Search for the cell housing the specified text and yield its [X, Y] center coordinate. 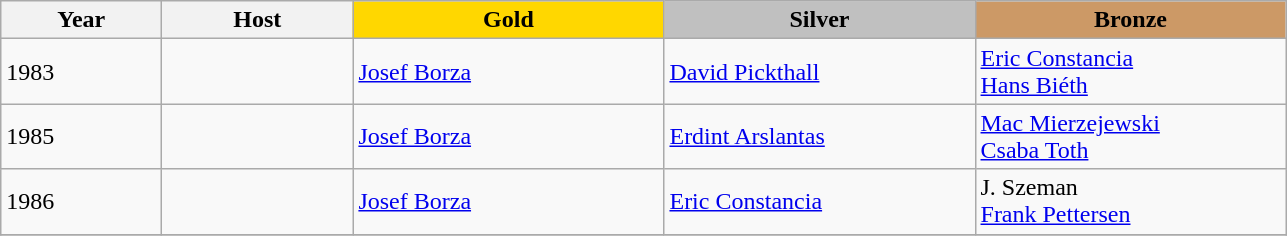
Bronze [1130, 20]
Gold [508, 20]
Year [82, 20]
Erdint Arslantas [820, 136]
1985 [82, 136]
Silver [820, 20]
Eric ConstanciaHans Biéth [1130, 72]
Eric Constancia [820, 202]
Host [258, 20]
Mac Mierzejewski Csaba Toth [1130, 136]
David Pickthall [820, 72]
J. Szeman Frank Pettersen [1130, 202]
1986 [82, 202]
1983 [82, 72]
